Provide the (x, y) coordinate of the cell's center where the given text is located.  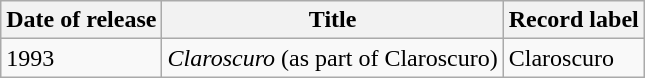
Title (332, 20)
Claroscuro (as part of Claroscuro) (332, 58)
Date of release (82, 20)
Record label (574, 20)
1993 (82, 58)
Claroscuro (574, 58)
